From the cell containing the given text, extract its center point as (x, y) coordinate. 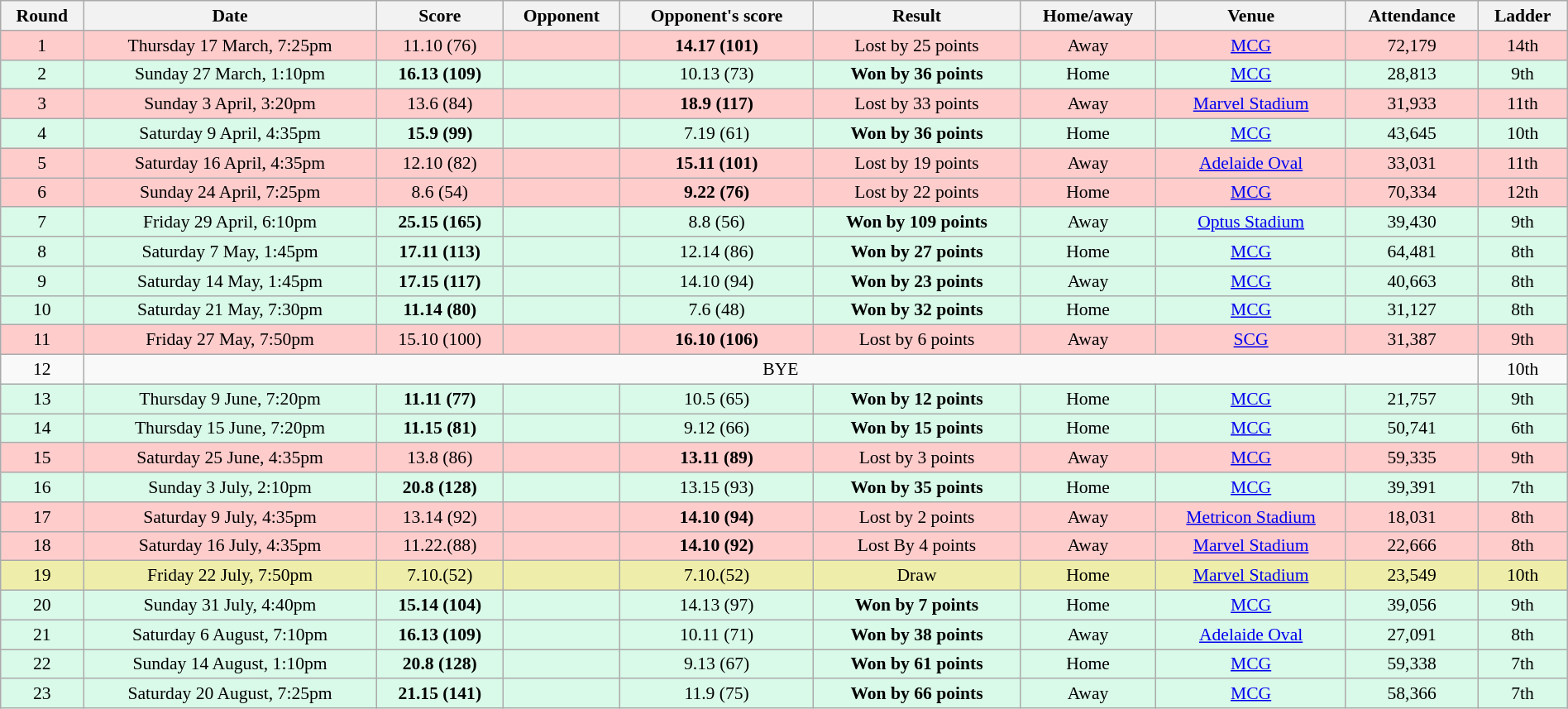
11 (42, 340)
9.22 (76) (717, 193)
Venue (1251, 16)
Lost by 19 points (917, 163)
10.13 (73) (717, 74)
Won by 32 points (917, 310)
Draw (917, 576)
Sunday 14 August, 1:10pm (230, 664)
31,127 (1411, 310)
Sunday 3 April, 3:20pm (230, 104)
25.15 (165) (440, 223)
14.17 (101) (717, 46)
5 (42, 163)
10.11 (71) (717, 635)
12.10 (82) (440, 163)
9 (42, 281)
59,335 (1411, 458)
22 (42, 664)
Friday 27 May, 7:50pm (230, 340)
16.10 (106) (717, 340)
13.8 (86) (440, 458)
Round (42, 16)
70,334 (1411, 193)
2 (42, 74)
Date (230, 16)
Won by 15 points (917, 429)
Home/away (1088, 16)
Opponent (561, 16)
11.11 (77) (440, 399)
16 (42, 487)
40,663 (1411, 281)
14 (42, 429)
Lost By 4 points (917, 546)
Ladder (1523, 16)
6 (42, 193)
13 (42, 399)
6th (1523, 429)
11.15 (81) (440, 429)
12th (1523, 193)
Won by 27 points (917, 252)
Lost by 25 points (917, 46)
Saturday 20 August, 7:25pm (230, 694)
13.15 (93) (717, 487)
14.13 (97) (717, 606)
Saturday 16 April, 4:35pm (230, 163)
Thursday 15 June, 7:20pm (230, 429)
10.5 (65) (717, 399)
7.6 (48) (717, 310)
1 (42, 46)
Lost by 22 points (917, 193)
Saturday 25 June, 4:35pm (230, 458)
Friday 29 April, 6:10pm (230, 223)
Opponent's score (717, 16)
8 (42, 252)
19 (42, 576)
15.14 (104) (440, 606)
Sunday 31 July, 4:40pm (230, 606)
SCG (1251, 340)
Saturday 6 August, 7:10pm (230, 635)
14th (1523, 46)
64,481 (1411, 252)
Optus Stadium (1251, 223)
21,757 (1411, 399)
Thursday 9 June, 7:20pm (230, 399)
8.8 (56) (717, 223)
Lost by 2 points (917, 517)
11.22.(88) (440, 546)
31,387 (1411, 340)
14.10 (92) (717, 546)
39,056 (1411, 606)
Result (917, 16)
Thursday 17 March, 7:25pm (230, 46)
Saturday 9 July, 4:35pm (230, 517)
11.10 (76) (440, 46)
9.12 (66) (717, 429)
Saturday 16 July, 4:35pm (230, 546)
18,031 (1411, 517)
9.13 (67) (717, 664)
33,031 (1411, 163)
23,549 (1411, 576)
23 (42, 694)
15.9 (99) (440, 134)
10 (42, 310)
7 (42, 223)
Friday 22 July, 7:50pm (230, 576)
15.10 (100) (440, 340)
27,091 (1411, 635)
18 (42, 546)
Saturday 9 April, 4:35pm (230, 134)
Sunday 27 March, 1:10pm (230, 74)
Lost by 6 points (917, 340)
13.11 (89) (717, 458)
7.19 (61) (717, 134)
39,391 (1411, 487)
Won by 12 points (917, 399)
28,813 (1411, 74)
39,430 (1411, 223)
Saturday 7 May, 1:45pm (230, 252)
4 (42, 134)
BYE (781, 370)
12.14 (86) (717, 252)
Sunday 3 July, 2:10pm (230, 487)
12 (42, 370)
17.11 (113) (440, 252)
Lost by 33 points (917, 104)
Saturday 14 May, 1:45pm (230, 281)
22,666 (1411, 546)
20 (42, 606)
Lost by 3 points (917, 458)
Won by 109 points (917, 223)
18.9 (117) (717, 104)
Won by 66 points (917, 694)
Score (440, 16)
72,179 (1411, 46)
15.11 (101) (717, 163)
59,338 (1411, 664)
31,933 (1411, 104)
21.15 (141) (440, 694)
8.6 (54) (440, 193)
15 (42, 458)
50,741 (1411, 429)
17.15 (117) (440, 281)
Won by 23 points (917, 281)
11.14 (80) (440, 310)
Attendance (1411, 16)
3 (42, 104)
21 (42, 635)
43,645 (1411, 134)
13.14 (92) (440, 517)
Won by 35 points (917, 487)
11.9 (75) (717, 694)
Metricon Stadium (1251, 517)
58,366 (1411, 694)
Saturday 21 May, 7:30pm (230, 310)
13.6 (84) (440, 104)
Sunday 24 April, 7:25pm (230, 193)
Won by 38 points (917, 635)
Won by 7 points (917, 606)
Won by 61 points (917, 664)
17 (42, 517)
